From the cell containing the given text, extract its center point as [x, y] coordinate. 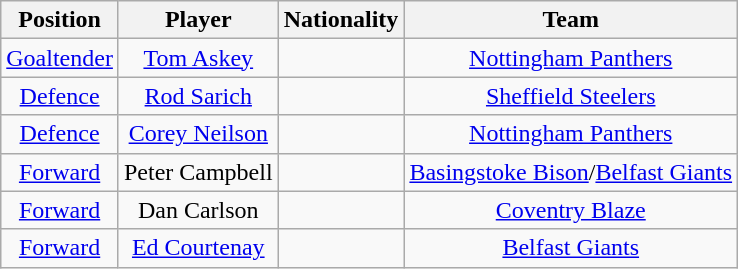
Coventry Blaze [571, 210]
Player [198, 20]
Ed Courtenay [198, 248]
Peter Campbell [198, 172]
Dan Carlson [198, 210]
Rod Sarich [198, 96]
Tom Askey [198, 58]
Corey Neilson [198, 134]
Basingstoke Bison/Belfast Giants [571, 172]
Team [571, 20]
Position [60, 20]
Sheffield Steelers [571, 96]
Nationality [341, 20]
Belfast Giants [571, 248]
Goaltender [60, 58]
